Locate the cell with the specified text and output its [x, y] center coordinate. 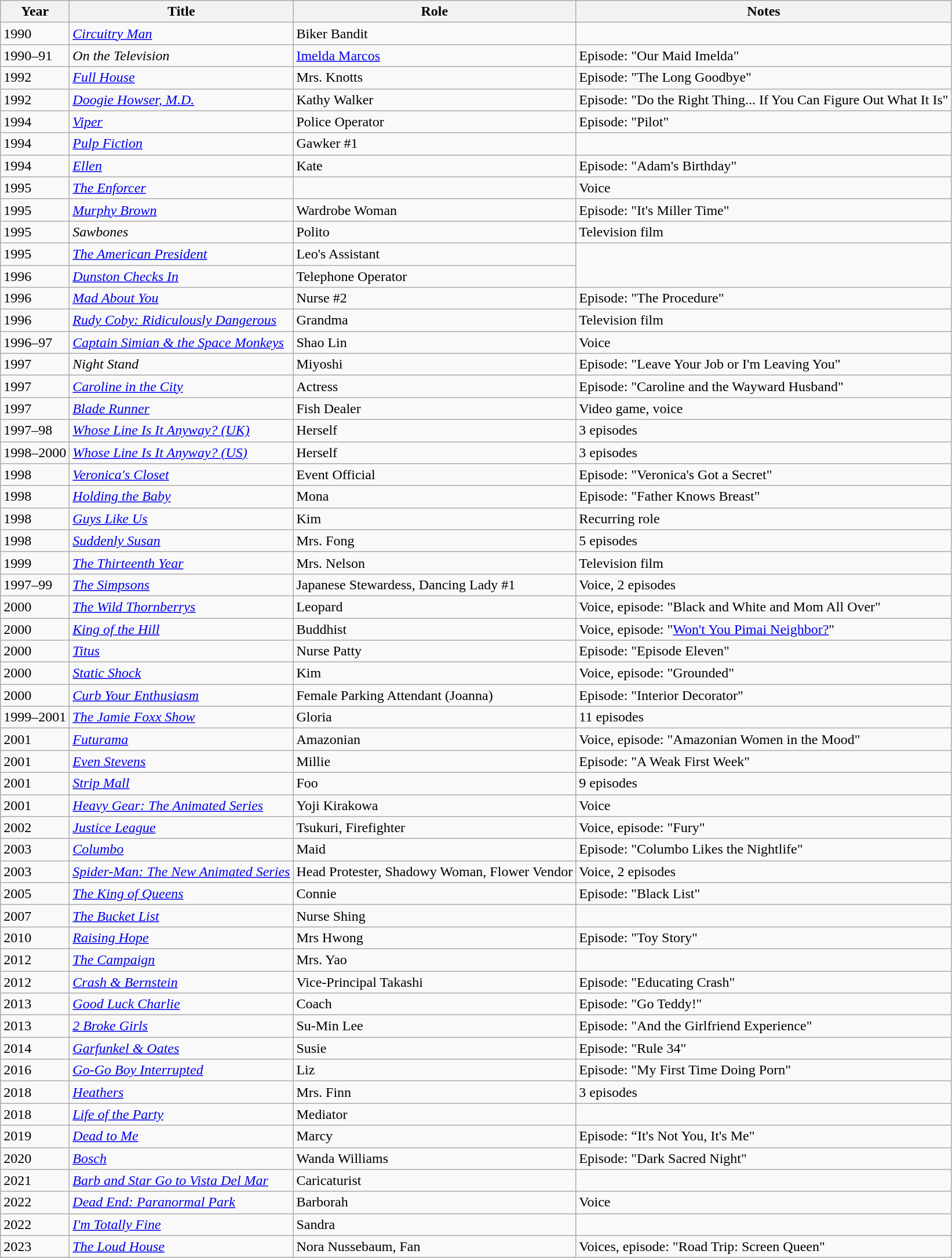
Episode: "Episode Eleven" [764, 651]
Coach [435, 1004]
Notes [764, 12]
Life of the Party [181, 1114]
King of the Hill [181, 629]
Episode: “It's Not You, It's Me" [764, 1136]
Garfunkel & Oates [181, 1048]
Episode: "Educating Crash" [764, 982]
2002 [35, 827]
The Campaign [181, 960]
9 episodes [764, 783]
2007 [35, 916]
Episode: "Adam's Birthday" [764, 166]
Episode: "Our Maid Imelda" [764, 56]
The Loud House [181, 1246]
Japanese Stewardess, Dancing Lady #1 [435, 585]
Voice, episode: "Black and White and Mom All Over" [764, 607]
Event Official [435, 475]
Caroline in the City [181, 386]
2020 [35, 1158]
Circuitry Man [181, 34]
Mrs. Knotts [435, 78]
2 Broke Girls [181, 1026]
Viper [181, 122]
1990 [35, 34]
1997–99 [35, 585]
Foo [435, 783]
Episode: "And the Girlfriend Experience" [764, 1026]
1999–2001 [35, 717]
Whose Line Is It Anyway? (UK) [181, 431]
Futurama [181, 739]
Episode: "A Weak First Week" [764, 761]
Episode: "Interior Decorator" [764, 695]
Su-Min Lee [435, 1026]
Episode: "Caroline and the Wayward Husband" [764, 386]
Mrs. Yao [435, 960]
Spider-Man: The New Animated Series [181, 872]
Video game, voice [764, 409]
Episode: "Dark Sacred Night" [764, 1158]
Barborah [435, 1202]
Kathy Walker [435, 100]
2010 [35, 938]
Heavy Gear: The Animated Series [181, 805]
Episode: "Veronica's Got a Secret" [764, 475]
Shao Lin [435, 342]
Year [35, 12]
Kate [435, 166]
Fish Dealer [435, 409]
Justice League [181, 827]
Gloria [435, 717]
Go-Go Boy Interrupted [181, 1070]
Barb and Star Go to Vista Del Mar [181, 1180]
Strip Mall [181, 783]
Connie [435, 894]
Night Stand [181, 364]
Static Shock [181, 673]
The American President [181, 254]
Marcy [435, 1136]
Mrs. Nelson [435, 563]
2005 [35, 894]
Nora Nussebaum, Fan [435, 1246]
Title [181, 12]
Episode: "Columbo Likes the Nightlife" [764, 849]
Nurse #2 [435, 298]
Episode: "Pilot" [764, 122]
The Thirteenth Year [181, 563]
Dunston Checks In [181, 276]
Sandra [435, 1224]
Ellen [181, 166]
Voice, episode: "Fury" [764, 827]
Mrs. Fong [435, 541]
Gawker #1 [435, 144]
Mad About You [181, 298]
On the Television [181, 56]
Buddhist [435, 629]
Voice, episode: "Grounded" [764, 673]
Blade Runner [181, 409]
Polito [435, 232]
The Simpsons [181, 585]
The King of Queens [181, 894]
The Jamie Foxx Show [181, 717]
Leopard [435, 607]
Sawbones [181, 232]
Episode: "Do the Right Thing... If You Can Figure Out What It Is" [764, 100]
Mrs. Finn [435, 1092]
2014 [35, 1048]
Guys Like Us [181, 519]
1999 [35, 563]
Episode: "The Long Goodbye" [764, 78]
Curb Your Enthusiasm [181, 695]
Police Operator [435, 122]
Grandma [435, 320]
Wardrobe Woman [435, 210]
Rudy Coby: Ridiculously Dangerous [181, 320]
Doogie Howser, M.D. [181, 100]
Mediator [435, 1114]
Susie [435, 1048]
Recurring role [764, 519]
Maid [435, 849]
Liz [435, 1070]
1998–2000 [35, 453]
Holding the Baby [181, 497]
Mona [435, 497]
Murphy Brown [181, 210]
The Bucket List [181, 916]
Female Parking Attendant (Joanna) [435, 695]
The Wild Thornberrys [181, 607]
Voice, episode: "Won't You Pimai Neighbor?" [764, 629]
Columbo [181, 849]
Imelda Marcos [435, 56]
Voices, episode: "Road Trip: Screen Queen" [764, 1246]
Dead to Me [181, 1136]
Nurse Shing [435, 916]
Mrs Hwong [435, 938]
Titus [181, 651]
The Enforcer [181, 188]
Millie [435, 761]
Veronica's Closet [181, 475]
Full House [181, 78]
Role [435, 12]
Wanda Williams [435, 1158]
Raising Hope [181, 938]
Episode: "It's Miller Time" [764, 210]
Captain Simian & the Space Monkeys [181, 342]
Nurse Patty [435, 651]
Crash & Bernstein [181, 982]
Bosch [181, 1158]
2016 [35, 1070]
Whose Line Is It Anyway? (US) [181, 453]
Episode: "Leave Your Job or I'm Leaving You" [764, 364]
Actress [435, 386]
Suddenly Susan [181, 541]
Telephone Operator [435, 276]
2023 [35, 1246]
I'm Totally Fine [181, 1224]
Amazonian [435, 739]
Episode: "Go Teddy!" [764, 1004]
Episode: "Toy Story" [764, 938]
Episode: "Rule 34" [764, 1048]
Vice-Principal Takashi [435, 982]
Episode: "The Procedure" [764, 298]
Episode: "My First Time Doing Porn" [764, 1070]
Head Protester, Shadowy Woman, Flower Vendor [435, 872]
1996–97 [35, 342]
Heathers [181, 1092]
Leo's Assistant [435, 254]
2021 [35, 1180]
Biker Bandit [435, 34]
Miyoshi [435, 364]
Yoji Kirakowa [435, 805]
Tsukuri, Firefighter [435, 827]
1997–98 [35, 431]
Episode: "Black List" [764, 894]
2019 [35, 1136]
5 episodes [764, 541]
Pulp Fiction [181, 144]
Even Stevens [181, 761]
Caricaturist [435, 1180]
Dead End: Paranormal Park [181, 1202]
1990–91 [35, 56]
Good Luck Charlie [181, 1004]
Voice, episode: "Amazonian Women in the Mood" [764, 739]
Episode: "Father Knows Breast" [764, 497]
11 episodes [764, 717]
